Return [X, Y] of the center of cell containing provided text 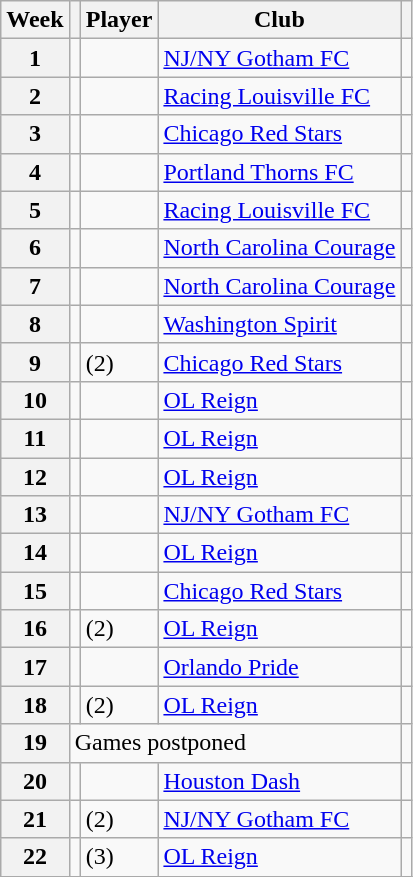
16 [35, 629]
17 [35, 667]
8 [35, 324]
Portland Thorns FC [280, 172]
2 [35, 96]
6 [35, 248]
Games postponed [235, 743]
22 [35, 857]
10 [35, 400]
Houston Dash [280, 781]
21 [35, 819]
19 [35, 743]
7 [35, 286]
12 [35, 477]
1 [35, 58]
Club [280, 20]
14 [35, 553]
3 [35, 134]
4 [35, 172]
13 [35, 515]
15 [35, 591]
20 [35, 781]
Player [119, 20]
Week [35, 20]
9 [35, 362]
18 [35, 705]
11 [35, 438]
Washington Spirit [280, 324]
Orlando Pride [280, 667]
(3) [119, 857]
5 [35, 210]
